Find where the given text appears and provide that cell's center as [x, y] coordinate. 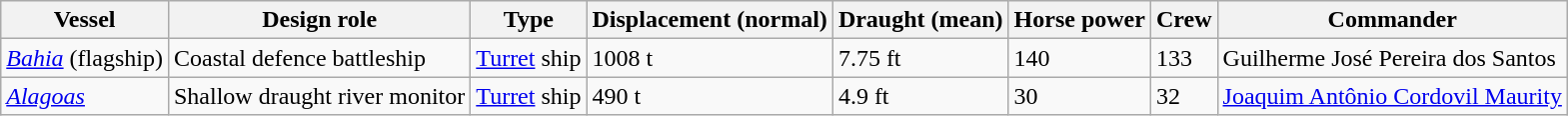
1008 t [710, 58]
Crew [1183, 20]
Draught (mean) [920, 20]
Joaquim Antônio Cordovil Maurity [1392, 96]
Type [529, 20]
Design role [319, 20]
Guilherme José Pereira dos Santos [1392, 58]
7.75 ft [920, 58]
Shallow draught river monitor [319, 96]
32 [1183, 96]
Coastal defence battleship [319, 58]
Horse power [1079, 20]
Vessel [85, 20]
Bahia (flagship) [85, 58]
Displacement (normal) [710, 20]
133 [1183, 58]
Commander [1392, 20]
490 t [710, 96]
4.9 ft [920, 96]
Alagoas [85, 96]
30 [1079, 96]
140 [1079, 58]
